Locate the cell with the specified text and output its (X, Y) center coordinate. 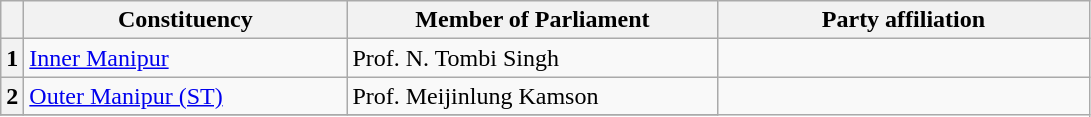
Party affiliation (904, 20)
Outer Manipur (ST) (186, 96)
Constituency (186, 20)
Prof. N. Tombi Singh (532, 58)
Prof. Meijinlung Kamson (532, 96)
1 (12, 58)
2 (12, 96)
Member of Parliament (532, 20)
Inner Manipur (186, 58)
